Provide the [x, y] coordinate of the cell's center where the given text is located.  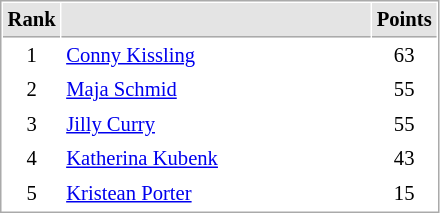
5 [32, 194]
Points [404, 20]
4 [32, 158]
Conny Kissling [216, 56]
63 [404, 56]
Katherina Kubenk [216, 158]
2 [32, 90]
3 [32, 124]
Rank [32, 20]
43 [404, 158]
1 [32, 56]
Jilly Curry [216, 124]
Maja Schmid [216, 90]
Kristean Porter [216, 194]
15 [404, 194]
